Return [x, y] of the center of cell containing provided text 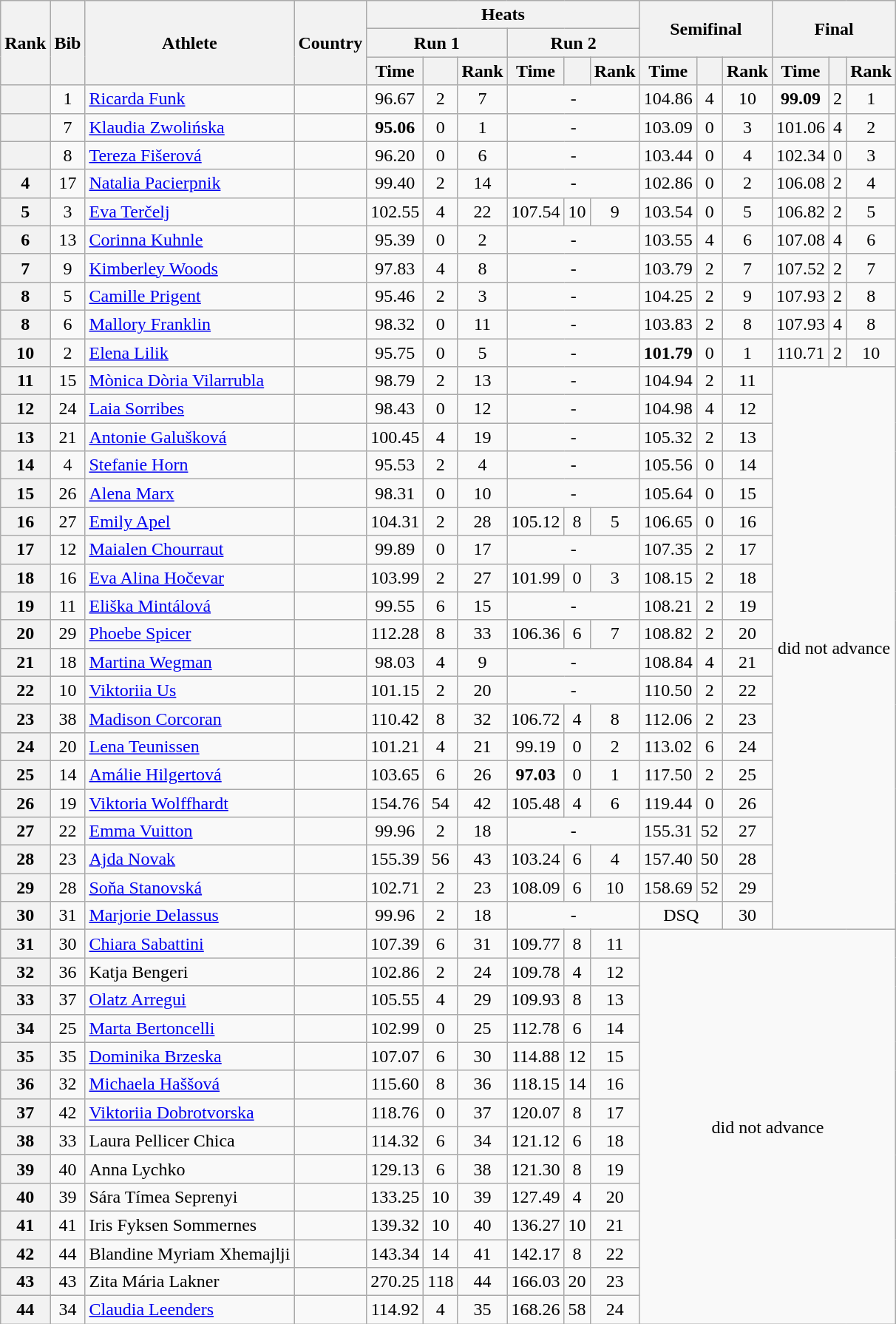
Marjorie Delassus [189, 916]
119.44 [668, 803]
Viktoriia Us [189, 690]
95.75 [395, 353]
136.27 [535, 1225]
97.03 [535, 774]
98.32 [395, 324]
Michaela Haššová [189, 1084]
Elena Lilik [189, 353]
Bib [68, 43]
104.31 [395, 521]
105.12 [535, 521]
Maialen Chourraut [189, 550]
Claudia Leenders [189, 1310]
104.25 [668, 296]
103.83 [668, 324]
100.45 [395, 437]
106.72 [535, 718]
107.08 [800, 240]
Alena Marx [189, 493]
Eva Alina Hočevar [189, 578]
Martina Wegman [189, 662]
Heats [503, 15]
98.43 [395, 409]
112.28 [395, 634]
97.83 [395, 268]
115.60 [395, 1084]
99.89 [395, 550]
Madison Corcoran [189, 718]
Country [330, 43]
114.88 [535, 1056]
157.40 [668, 859]
121.12 [535, 1141]
106.36 [535, 634]
Semifinal [705, 29]
98.03 [395, 662]
Zita Mária Lakner [189, 1282]
Eva Terčelj [189, 212]
101.15 [395, 690]
112.78 [535, 1028]
98.31 [395, 493]
142.17 [535, 1254]
Athlete [189, 43]
103.09 [668, 127]
102.34 [800, 155]
102.55 [395, 212]
109.78 [535, 972]
110.50 [668, 690]
133.25 [395, 1197]
105.64 [668, 493]
104.86 [668, 99]
117.50 [668, 774]
106.82 [800, 212]
Marta Bertoncelli [189, 1028]
110.71 [800, 353]
104.94 [668, 381]
109.93 [535, 1000]
107.39 [395, 944]
101.79 [668, 353]
58 [577, 1310]
Eliška Mintálová [189, 606]
107.54 [535, 212]
101.21 [395, 746]
99.55 [395, 606]
101.06 [800, 127]
143.34 [395, 1254]
105.32 [668, 437]
96.67 [395, 99]
Viktoriia Dobrotvorska [189, 1112]
95.39 [395, 240]
108.15 [668, 578]
103.99 [395, 578]
105.55 [395, 1000]
Blandine Myriam Xhemajlji [189, 1254]
Emma Vuitton [189, 831]
107.35 [668, 550]
107.07 [395, 1056]
Laura Pellicer Chica [189, 1141]
107.52 [800, 268]
139.32 [395, 1225]
166.03 [535, 1282]
Amálie Hilgertová [189, 774]
158.69 [668, 888]
101.99 [535, 578]
Soňa Stanovská [189, 888]
121.30 [535, 1169]
127.49 [535, 1197]
168.26 [535, 1310]
95.53 [395, 465]
50 [710, 859]
114.32 [395, 1141]
108.82 [668, 634]
Iris Fyksen Sommernes [189, 1225]
Ajda Novak [189, 859]
Viktoria Wolffhardt [189, 803]
106.08 [800, 183]
99.09 [800, 99]
105.48 [535, 803]
Klaudia Zwolińska [189, 127]
Katja Bengeri [189, 972]
108.09 [535, 888]
Mallory Franklin [189, 324]
118.76 [395, 1112]
95.06 [395, 127]
Phoebe Spicer [189, 634]
104.98 [668, 409]
Antonie Galušková [189, 437]
103.54 [668, 212]
96.20 [395, 155]
Olatz Arregui [189, 1000]
118.15 [535, 1084]
54 [441, 803]
Lena Teunissen [189, 746]
270.25 [395, 1282]
Run 2 [574, 43]
155.39 [395, 859]
118 [441, 1282]
103.79 [668, 268]
114.92 [395, 1310]
Kimberley Woods [189, 268]
Dominika Brzeska [189, 1056]
Anna Lychko [189, 1169]
103.55 [668, 240]
108.84 [668, 662]
108.21 [668, 606]
103.65 [395, 774]
110.42 [395, 718]
Natalia Pacierpnik [189, 183]
56 [441, 859]
155.31 [668, 831]
Run 1 [437, 43]
102.71 [395, 888]
103.24 [535, 859]
120.07 [535, 1112]
Stefanie Horn [189, 465]
Camille Prigent [189, 296]
129.13 [395, 1169]
113.02 [668, 746]
105.56 [668, 465]
DSQ [681, 916]
Ricarda Funk [189, 99]
106.65 [668, 521]
Laia Sorribes [189, 409]
Sára Tímea Seprenyi [189, 1197]
Final [834, 29]
154.76 [395, 803]
99.40 [395, 183]
Mònica Dòria Vilarrubla [189, 381]
98.79 [395, 381]
Chiara Sabattini [189, 944]
95.46 [395, 296]
Tereza Fišerová [189, 155]
99.19 [535, 746]
Emily Apel [189, 521]
Corinna Kuhnle [189, 240]
112.06 [668, 718]
103.44 [668, 155]
102.99 [395, 1028]
109.77 [535, 944]
